Provide the (X, Y) coordinate of the cell's center where the given text is located.  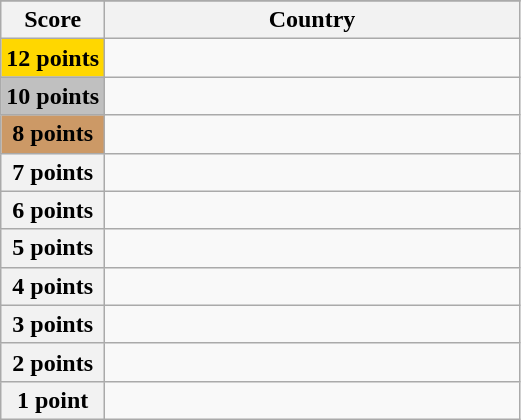
6 points (53, 210)
5 points (53, 248)
7 points (53, 172)
Score (53, 20)
2 points (53, 362)
3 points (53, 324)
12 points (53, 58)
8 points (53, 134)
Country (312, 20)
1 point (53, 400)
10 points (53, 96)
4 points (53, 286)
